Locate the cell with the specified text and output its [X, Y] center coordinate. 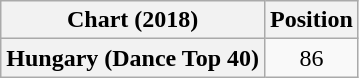
Chart (2018) [133, 20]
86 [312, 58]
Hungary (Dance Top 40) [133, 58]
Position [312, 20]
